Scan for the cell matching the given text and deliver its [X, Y] coordinate at center. 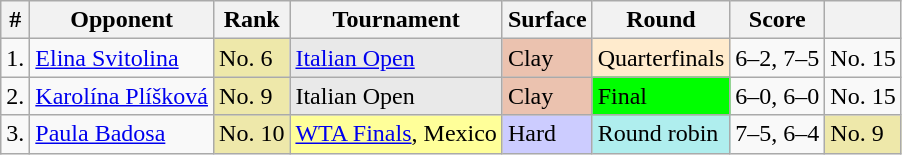
Quarterfinals [661, 58]
No. 10 [252, 134]
6–2, 7–5 [778, 58]
Score [778, 20]
6–0, 6–0 [778, 96]
Elina Svitolina [122, 58]
WTA Finals, Mexico [396, 134]
Karolína Plíšková [122, 96]
Paula Badosa [122, 134]
1. [16, 58]
Surface [547, 20]
7–5, 6–4 [778, 134]
No. 6 [252, 58]
Round [661, 20]
# [16, 20]
Opponent [122, 20]
2. [16, 96]
Final [661, 96]
Hard [547, 134]
Tournament [396, 20]
Rank [252, 20]
Round robin [661, 134]
3. [16, 134]
